For the text-containing cell, return its midpoint in (X, Y) coordinate format. 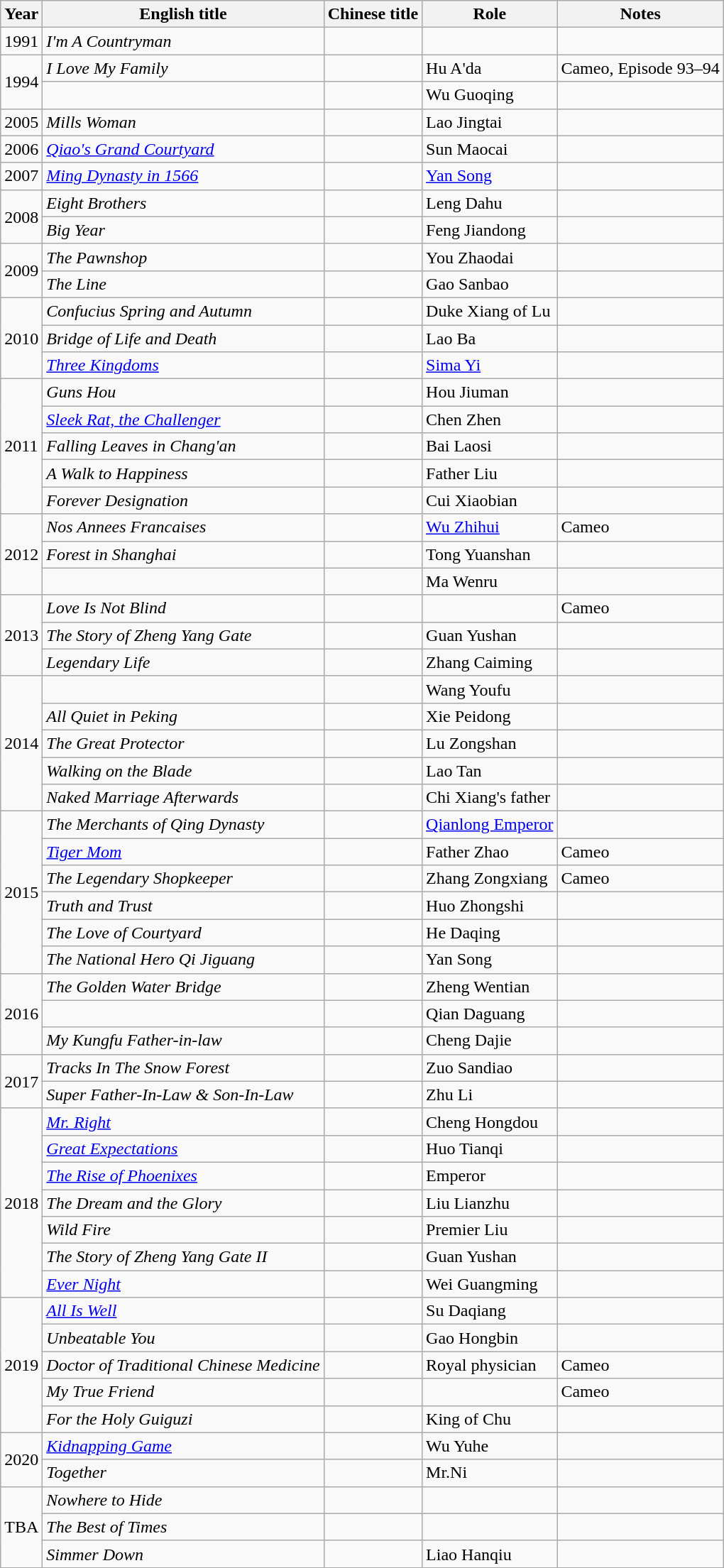
Father Liu (490, 473)
Lu Zongshan (490, 743)
Cameo, Episode 93–94 (640, 68)
Big Year (183, 230)
Kidnapping Game (183, 1446)
The Dream and the Glory (183, 1203)
The Merchants of Qing Dynasty (183, 825)
I'm A Countryman (183, 41)
All Is Well (183, 1311)
King of Chu (490, 1419)
My True Friend (183, 1392)
2006 (21, 149)
Together (183, 1473)
1994 (21, 82)
Notes (640, 14)
Wei Guangming (490, 1284)
Sleek Rat, the Challenger (183, 420)
Liu Lianzhu (490, 1203)
The Love of Courtyard (183, 933)
Great Expectations (183, 1148)
The Line (183, 284)
Nowhere to Hide (183, 1500)
Chinese title (373, 14)
Emperor (490, 1175)
Premier Liu (490, 1230)
Simmer Down (183, 1554)
Ever Night (183, 1284)
2008 (21, 216)
Forever Designation (183, 500)
Qian Daguang (490, 1014)
2005 (21, 122)
Lao Jingtai (490, 122)
Gao Hongbin (490, 1338)
2007 (21, 176)
Zuo Sandiao (490, 1068)
Chi Xiang's father (490, 798)
The Golden Water Bridge (183, 987)
Wu Yuhe (490, 1446)
Cheng Dajie (490, 1041)
Lao Tan (490, 770)
The Great Protector (183, 743)
Eight Brothers (183, 203)
2015 (21, 892)
2012 (21, 554)
I Love My Family (183, 68)
Walking on the Blade (183, 770)
Tong Yuanshan (490, 554)
Nos Annees Francaises (183, 527)
Zhang Caiming (490, 662)
All Quiet in Peking (183, 716)
Wang Youfu (490, 689)
Confucius Spring and Autumn (183, 311)
2019 (21, 1365)
Role (490, 14)
Falling Leaves in Chang'an (183, 446)
Tiger Mom (183, 852)
Forest in Shanghai (183, 554)
Truth and Trust (183, 906)
My Kungfu Father-in-law (183, 1041)
Duke Xiang of Lu (490, 311)
2018 (21, 1202)
2013 (21, 635)
2020 (21, 1459)
Mr.Ni (490, 1473)
2010 (21, 338)
Sima Yi (490, 366)
1991 (21, 41)
A Walk to Happiness (183, 473)
Cheng Hongdou (490, 1122)
Love Is Not Blind (183, 608)
Naked Marriage Afterwards (183, 798)
Zhang Zongxiang (490, 879)
Hou Jiuman (490, 393)
Su Daqiang (490, 1311)
Mr. Right (183, 1122)
2016 (21, 1014)
Wu Guoqing (490, 95)
Feng Jiandong (490, 230)
Doctor of Traditional Chinese Medicine (183, 1365)
Liao Hanqiu (490, 1554)
Qianlong Emperor (490, 825)
Sun Maocai (490, 149)
For the Holy Guiguzi (183, 1419)
Xie Peidong (490, 716)
You Zhaodai (490, 257)
2014 (21, 743)
The National Hero Qi Jiguang (183, 960)
Royal physician (490, 1365)
Year (21, 14)
Bridge of Life and Death (183, 339)
The Story of Zheng Yang Gate (183, 635)
Leng Dahu (490, 203)
The Rise of Phoenixes (183, 1175)
Lao Ba (490, 339)
Huo Zhongshi (490, 906)
TBA (21, 1527)
Guns Hou (183, 393)
The Legendary Shopkeeper (183, 879)
Cui Xiaobian (490, 500)
Unbeatable You (183, 1338)
Ma Wenru (490, 581)
Legendary Life (183, 662)
Wild Fire (183, 1230)
Super Father-In-Law & Son-In-Law (183, 1095)
English title (183, 14)
Wu Zhihui (490, 527)
Father Zhao (490, 852)
Tracks In The Snow Forest (183, 1068)
Three Kingdoms (183, 366)
2017 (21, 1081)
The Pawnshop (183, 257)
Gao Sanbao (490, 284)
Mills Woman (183, 122)
Hu A'da (490, 68)
Chen Zhen (490, 420)
Zheng Wentian (490, 987)
2011 (21, 446)
The Best of Times (183, 1527)
Huo Tianqi (490, 1148)
Bai Laosi (490, 446)
The Story of Zheng Yang Gate II (183, 1257)
Qiao's Grand Courtyard (183, 149)
2009 (21, 270)
Zhu Li (490, 1095)
He Daqing (490, 933)
Ming Dynasty in 1566 (183, 176)
